Detect which cell encompasses the target text, then output its (x, y) center coordinate. 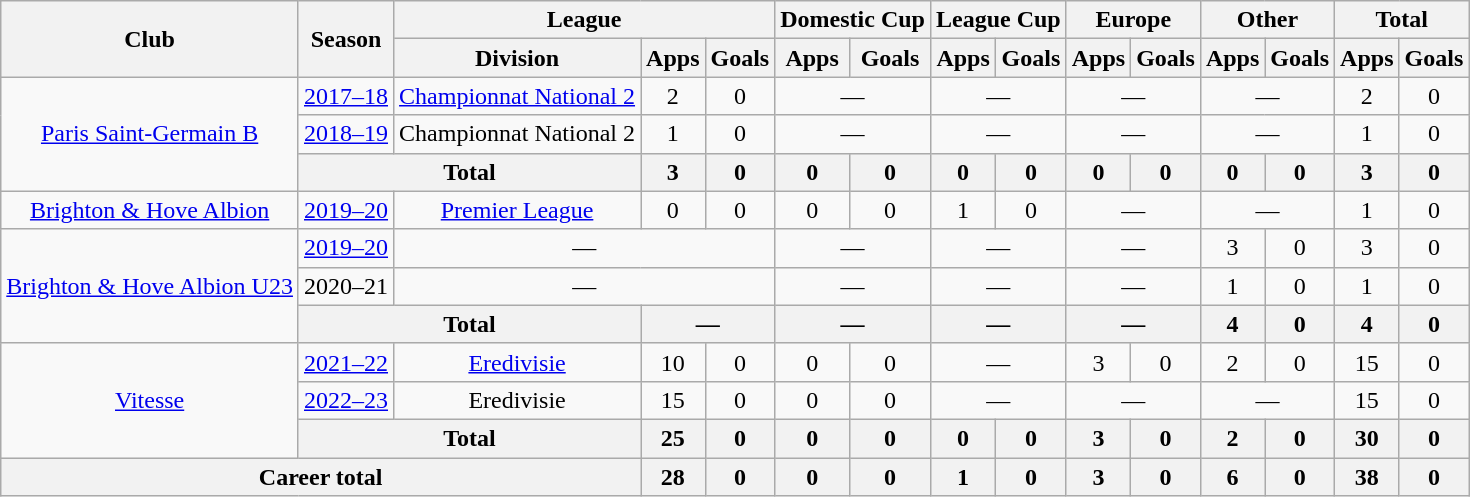
League (584, 20)
2017–18 (346, 96)
2022–23 (346, 400)
25 (673, 438)
Premier League (518, 210)
30 (1367, 438)
2018–19 (346, 134)
Vitesse (150, 400)
28 (673, 477)
6 (1232, 477)
Club (150, 39)
10 (673, 362)
League Cup (998, 20)
Brighton & Hove Albion (150, 210)
38 (1367, 477)
Paris Saint-Germain B (150, 134)
Season (346, 39)
Europe (1133, 20)
2021–22 (346, 362)
Domestic Cup (853, 20)
Career total (321, 477)
Division (518, 58)
2020–21 (346, 286)
Brighton & Hove Albion U23 (150, 286)
Other (1267, 20)
